Return the [x, y] coordinate for the center point of the cell that contains the specified text.  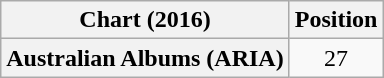
27 [336, 58]
Australian Albums (ARIA) [145, 58]
Chart (2016) [145, 20]
Position [336, 20]
